Find where the given text appears and provide that cell's center as [X, Y] coordinate. 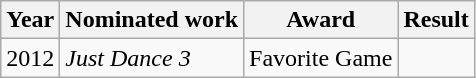
Result [436, 20]
Year [30, 20]
2012 [30, 58]
Award [321, 20]
Favorite Game [321, 58]
Just Dance 3 [152, 58]
Nominated work [152, 20]
